For the text-containing cell, return its midpoint in (X, Y) coordinate format. 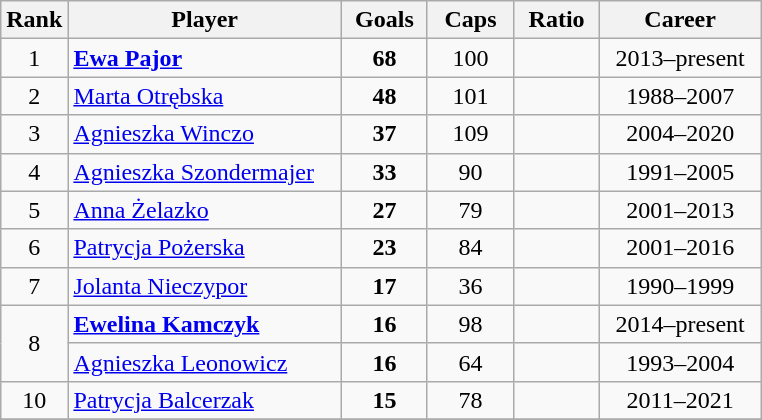
1993–2004 (680, 362)
5 (34, 210)
7 (34, 286)
Player (205, 20)
3 (34, 134)
68 (384, 58)
2014–present (680, 324)
Career (680, 20)
Agnieszka Winczo (205, 134)
Patrycja Pożerska (205, 248)
64 (470, 362)
33 (384, 172)
Ewelina Kamczyk (205, 324)
79 (470, 210)
2001–2013 (680, 210)
2001–2016 (680, 248)
15 (384, 400)
27 (384, 210)
2004–2020 (680, 134)
2011–2021 (680, 400)
Marta Otrębska (205, 96)
101 (470, 96)
Agnieszka Szondermajer (205, 172)
Ewa Pajor (205, 58)
17 (384, 286)
10 (34, 400)
Caps (470, 20)
84 (470, 248)
Patrycja Balcerzak (205, 400)
100 (470, 58)
109 (470, 134)
Ratio (557, 20)
6 (34, 248)
Rank (34, 20)
Jolanta Nieczypor (205, 286)
37 (384, 134)
1 (34, 58)
2 (34, 96)
1991–2005 (680, 172)
Anna Żelazko (205, 210)
48 (384, 96)
23 (384, 248)
4 (34, 172)
1990–1999 (680, 286)
78 (470, 400)
Agnieszka Leonowicz (205, 362)
2013–present (680, 58)
36 (470, 286)
90 (470, 172)
98 (470, 324)
1988–2007 (680, 96)
8 (34, 343)
Goals (384, 20)
